Return the [X, Y] coordinate for the center point of the cell that contains the specified text.  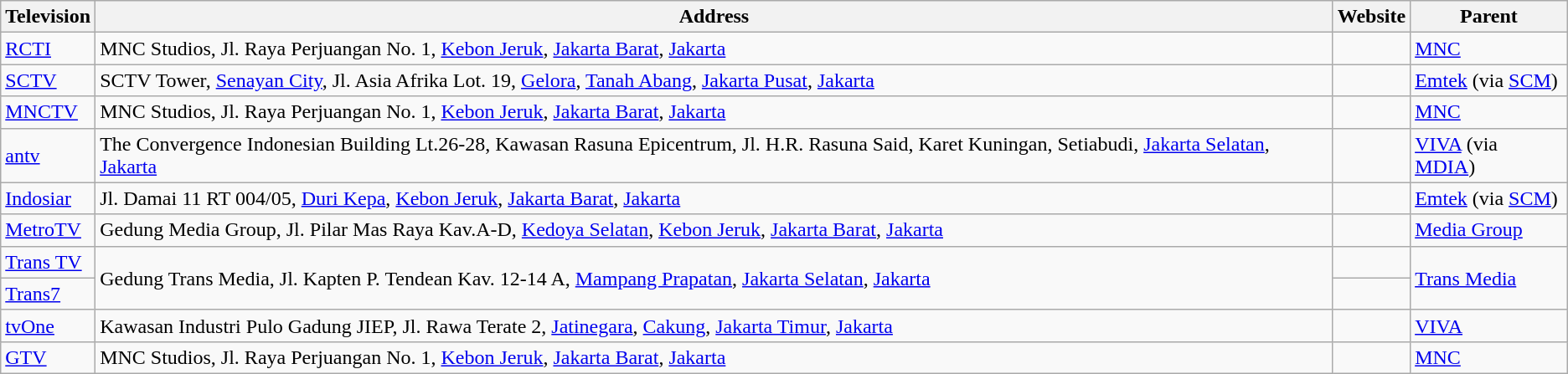
Jl. Damai 11 RT 004/05, Duri Kepa, Kebon Jeruk, Jakarta Barat, Jakarta [714, 198]
Website [1371, 17]
Gedung Trans Media, Jl. Kapten P. Tendean Kav. 12-14 A, Mampang Prapatan, Jakarta Selatan, Jakarta [714, 278]
Kawasan Industri Pulo Gadung JIEP, Jl. Rawa Terate 2, Jatinegara, Cakung, Jakarta Timur, Jakarta [714, 325]
SCTV Tower, Senayan City, Jl. Asia Afrika Lot. 19, Gelora, Tanah Abang, Jakarta Pusat, Jakarta [714, 80]
Trans7 [49, 294]
antv [49, 156]
Parent [1489, 17]
Trans Media [1489, 278]
MetroTV [49, 230]
GTV [49, 357]
SCTV [49, 80]
Television [49, 17]
The Convergence Indonesian Building Lt.26-28, Kawasan Rasuna Epicentrum, Jl. H.R. Rasuna Said, Karet Kuningan, Setiabudi, Jakarta Selatan, Jakarta [714, 156]
VIVA [1489, 325]
Media Group [1489, 230]
Gedung Media Group, Jl. Pilar Mas Raya Kav.A-D, Kedoya Selatan, Kebon Jeruk, Jakarta Barat, Jakarta [714, 230]
tvOne [49, 325]
RCTI [49, 49]
Trans TV [49, 262]
VIVA (via MDIA) [1489, 156]
MNCTV [49, 112]
Indosiar [49, 198]
Address [714, 17]
